From the cell containing the given text, extract its center point as (X, Y) coordinate. 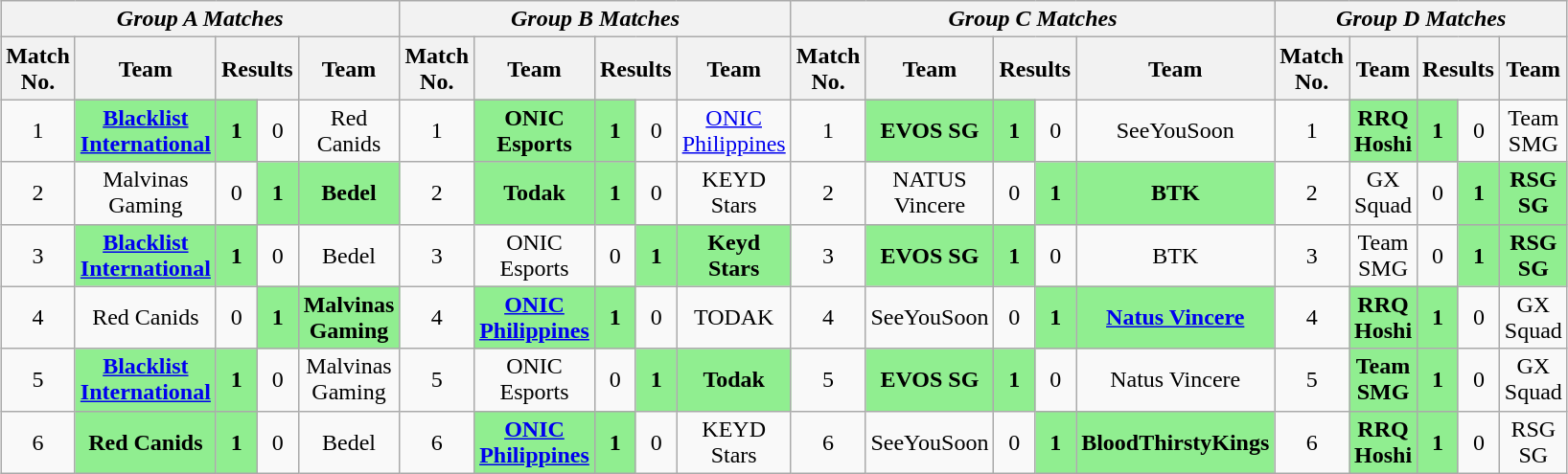
Group C Matches (1033, 19)
Group A Matches (200, 19)
Keyd Stars (734, 255)
Group B Matches (595, 19)
Group D Matches (1421, 19)
NATUS Vincere (930, 193)
BloodThirstyKings (1175, 442)
TODAK (734, 318)
